Capture the cell that displays the provided text and extract its [X, Y] central coordinate. 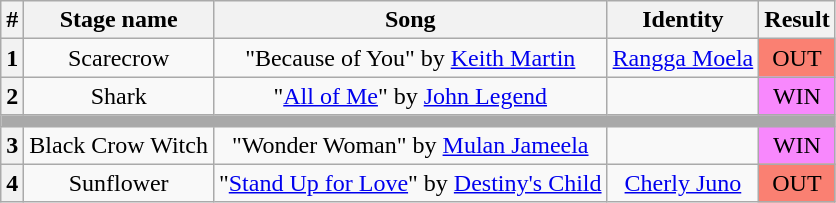
Sunflower [119, 183]
Song [410, 20]
Rangga Moela [683, 58]
"All of Me" by John Legend [410, 96]
"Stand Up for Love" by Destiny's Child [410, 183]
Result [797, 20]
Identity [683, 20]
Stage name [119, 20]
4 [12, 183]
2 [12, 96]
# [12, 20]
3 [12, 145]
1 [12, 58]
"Wonder Woman" by Mulan Jameela [410, 145]
Black Crow Witch [119, 145]
Shark [119, 96]
Scarecrow [119, 58]
"Because of You" by Keith Martin [410, 58]
Cherly Juno [683, 183]
